Provide the (X, Y) coordinate of the cell's center where the given text is located.  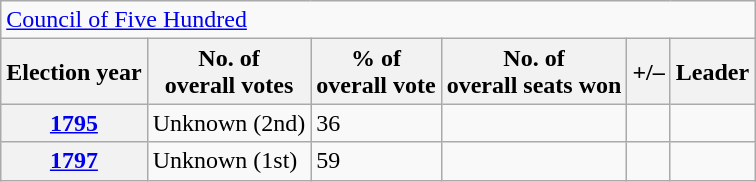
+/– (648, 72)
1795 (74, 123)
Leader (712, 72)
Election year (74, 72)
Unknown (2nd) (229, 123)
% ofoverall vote (376, 72)
No. ofoverall votes (229, 72)
36 (376, 123)
No. ofoverall seats won (534, 72)
Council of Five Hundred (378, 20)
59 (376, 161)
1797 (74, 161)
Unknown (1st) (229, 161)
